Detect which cell encompasses the target text, then output its (x, y) center coordinate. 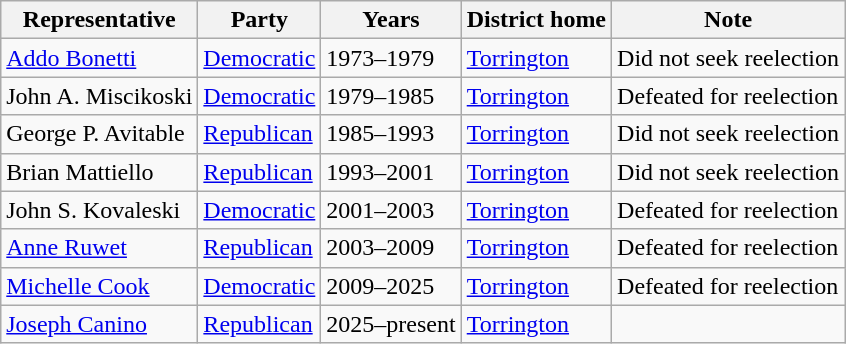
Joseph Canino (100, 324)
John S. Kovaleski (100, 210)
1973–1979 (391, 58)
2001–2003 (391, 210)
1979–1985 (391, 96)
1985–1993 (391, 134)
Michelle Cook (100, 286)
1993–2001 (391, 172)
Note (728, 20)
2003–2009 (391, 248)
Representative (100, 20)
Addo Bonetti (100, 58)
2025–present (391, 324)
George P. Avitable (100, 134)
John A. Miscikoski (100, 96)
District home (536, 20)
Anne Ruwet (100, 248)
Brian Mattiello (100, 172)
Years (391, 20)
2009–2025 (391, 286)
Party (260, 20)
